Capture the cell that displays the provided text and extract its [X, Y] central coordinate. 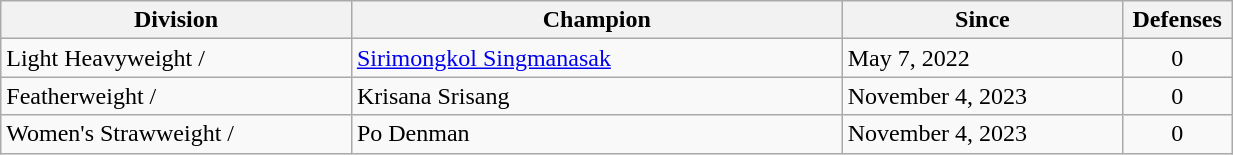
Division [176, 20]
Champion [596, 20]
Po Denman [596, 134]
Krisana Srisang [596, 96]
Women's Strawweight / [176, 134]
Featherweight / [176, 96]
Sirimongkol Singmanasak [596, 58]
Since [982, 20]
Defenses [1178, 20]
Light Heavyweight / [176, 58]
May 7, 2022 [982, 58]
